Provide the [x, y] coordinate of the cell's center where the given text is located.  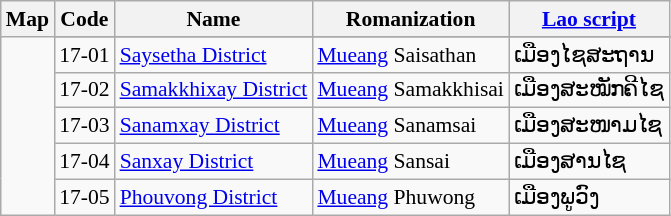
Mueang Sanamsai [410, 126]
Samakkhixay District [214, 90]
ເມືອງພູວົງ [589, 197]
ເມືອງໄຊສະຖານ [589, 55]
ເມືອງສະໜາມໄຊ [589, 126]
Mueang Samakkhisai [410, 90]
Phouvong District [214, 197]
Code [84, 19]
Mueang Saisathan [410, 55]
17-03 [84, 126]
17-02 [84, 90]
Saysetha District [214, 55]
Lao script [589, 19]
17-04 [84, 162]
ເມືອງສານໄຊ [589, 162]
Mueang Sansai [410, 162]
17-01 [84, 55]
Map [28, 19]
Romanization [410, 19]
Sanxay District [214, 162]
Sanamxay District [214, 126]
Mueang Phuwong [410, 197]
Name [214, 19]
ເມືອງສະໝັກຄີໄຊ [589, 90]
17-05 [84, 197]
